Return the (X, Y) coordinate for the center point of the cell that contains the specified text.  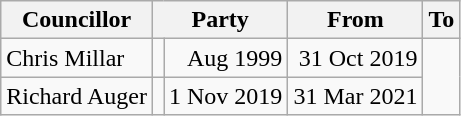
To (442, 20)
31 Mar 2021 (356, 96)
Aug 1999 (226, 58)
Richard Auger (77, 96)
31 Oct 2019 (356, 58)
Party (220, 20)
1 Nov 2019 (226, 96)
Chris Millar (77, 58)
Councillor (77, 20)
From (356, 20)
